Scan for the cell matching the given text and deliver its (x, y) coordinate at center. 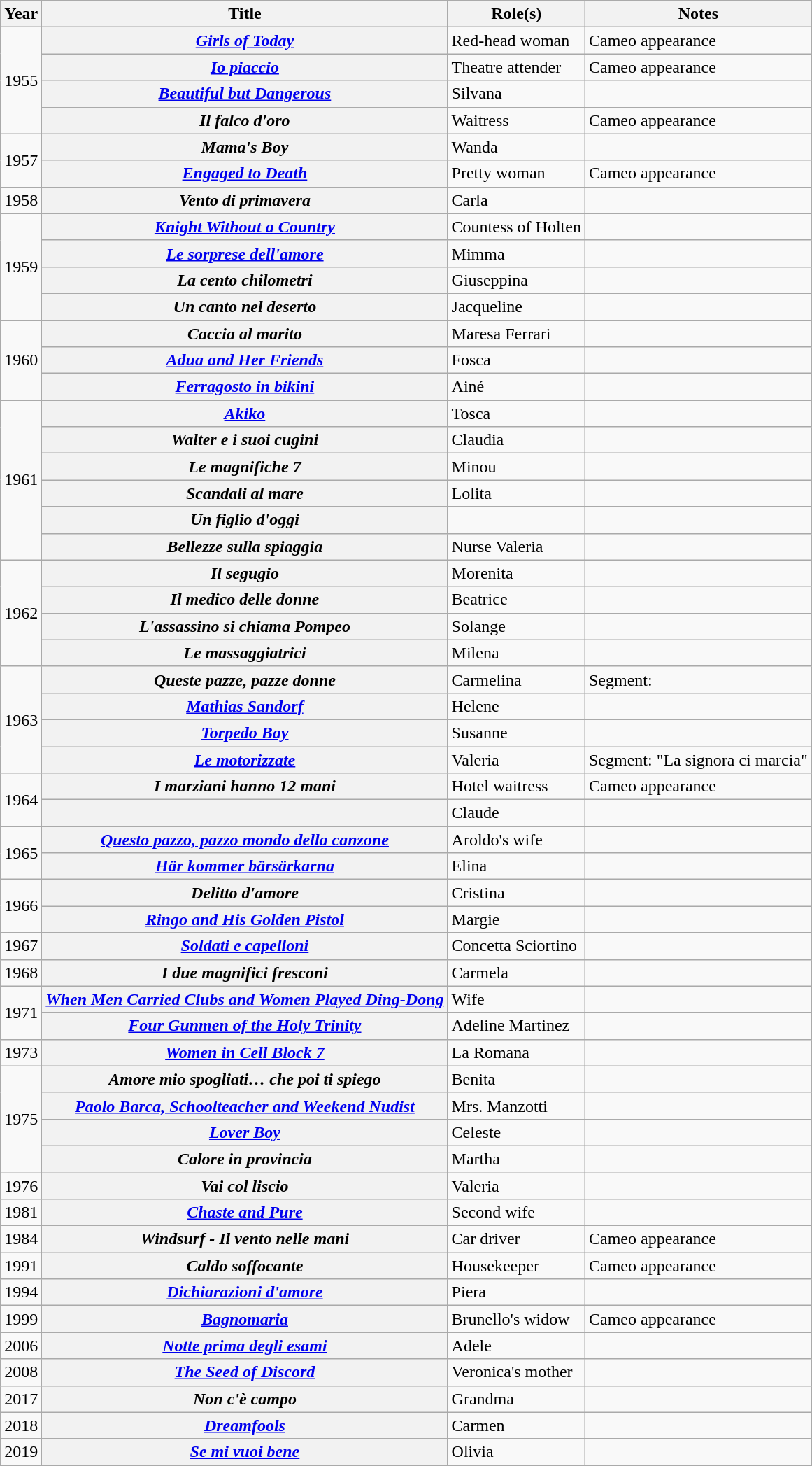
Lover Boy (245, 1132)
Torpedo Bay (245, 733)
Benita (516, 1079)
Maresa Ferrari (516, 334)
La Romana (516, 1052)
2019 (21, 1452)
Martha (516, 1159)
Celeste (516, 1132)
Adua and Her Friends (245, 360)
Title (245, 14)
Il segugio (245, 573)
Milena (516, 653)
Piera (516, 1292)
Carmela (516, 973)
1994 (21, 1292)
Chaste and Pure (245, 1213)
Morenita (516, 573)
Segment: (698, 679)
Second wife (516, 1213)
Bagnomaria (245, 1319)
Dichiarazioni d'amore (245, 1292)
Silvana (516, 94)
Se mi vuoi bene (245, 1452)
Il medico delle donne (245, 600)
Ferragosto in bikini (245, 387)
Ringo and His Golden Pistol (245, 919)
Soldati e capelloni (245, 946)
Margie (516, 919)
Un figlio d'oggi (245, 520)
Giuseppina (516, 280)
Calore in provincia (245, 1159)
Segment: "La signora ci marcia" (698, 759)
Claudia (516, 440)
Wife (516, 999)
Mimma (516, 253)
Här kommer bärsärkarna (245, 866)
Car driver (516, 1239)
Beatrice (516, 600)
La cento chilometri (245, 280)
1965 (21, 853)
Akiko (245, 414)
Un canto nel deserto (245, 306)
1963 (21, 719)
Wanda (516, 147)
Women in Cell Block 7 (245, 1052)
Il falco d'oro (245, 120)
Queste pazze, pazze donne (245, 679)
Minou (516, 467)
1967 (21, 946)
Mathias Sandorf (245, 706)
Countess of Holten (516, 227)
1981 (21, 1213)
Jacqueline (516, 306)
Vai col liscio (245, 1186)
Helene (516, 706)
1962 (21, 613)
Carmelina (516, 679)
Susanne (516, 733)
L'assassino si chiama Pompeo (245, 626)
1976 (21, 1186)
Four Gunmen of the Holy Trinity (245, 1026)
Engaged to Death (245, 174)
Notes (698, 14)
1968 (21, 973)
1955 (21, 80)
Red-head woman (516, 41)
Paolo Barca, Schoolteacher and Weekend Nudist (245, 1106)
I marziani hanno 12 mani (245, 787)
1959 (21, 267)
Vento di primavera (245, 200)
Le motorizzate (245, 759)
Elina (516, 866)
1975 (21, 1119)
I due magnifici fresconi (245, 973)
2006 (21, 1346)
Knight Without a Country (245, 227)
Solange (516, 626)
Dreamfools (245, 1425)
Bellezze sulla spiaggia (245, 547)
Lolita (516, 493)
Nurse Valeria (516, 547)
Tosca (516, 414)
The Seed of Discord (245, 1372)
2017 (21, 1399)
1964 (21, 800)
Cristina (516, 893)
1957 (21, 160)
Adeline Martinez (516, 1026)
Grandma (516, 1399)
1966 (21, 906)
Le massaggiatrici (245, 653)
1973 (21, 1052)
Le magnifiche 7 (245, 467)
Adele (516, 1346)
1961 (21, 480)
Amore mio spogliati… che poi ti spiego (245, 1079)
1991 (21, 1266)
1971 (21, 1013)
Fosca (516, 360)
Claude (516, 813)
Delitto d'amore (245, 893)
Notte prima degli esami (245, 1346)
Theatre attender (516, 67)
Io piaccio (245, 67)
1960 (21, 360)
Brunello's widow (516, 1319)
Year (21, 14)
Mama's Boy (245, 147)
Caccia al marito (245, 334)
Beautiful but Dangerous (245, 94)
Role(s) (516, 14)
2008 (21, 1372)
1958 (21, 200)
Hotel waitress (516, 787)
Questo pazzo, pazzo mondo della canzone (245, 840)
2018 (21, 1425)
Windsurf - Il vento nelle mani (245, 1239)
1999 (21, 1319)
Waitress (516, 120)
Scandali al mare (245, 493)
Le sorprese dell'amore (245, 253)
Carmen (516, 1425)
When Men Carried Clubs and Women Played Ding-Dong (245, 999)
Housekeeper (516, 1266)
Veronica's mother (516, 1372)
Non c'è campo (245, 1399)
Concetta Sciortino (516, 946)
Walter e i suoi cugini (245, 440)
1984 (21, 1239)
Caldo soffocante (245, 1266)
Aroldo's wife (516, 840)
Mrs. Manzotti (516, 1106)
Carla (516, 200)
Girls of Today (245, 41)
Olivia (516, 1452)
Pretty woman (516, 174)
Ainé (516, 387)
